Search for the cell housing the specified text and yield its [x, y] center coordinate. 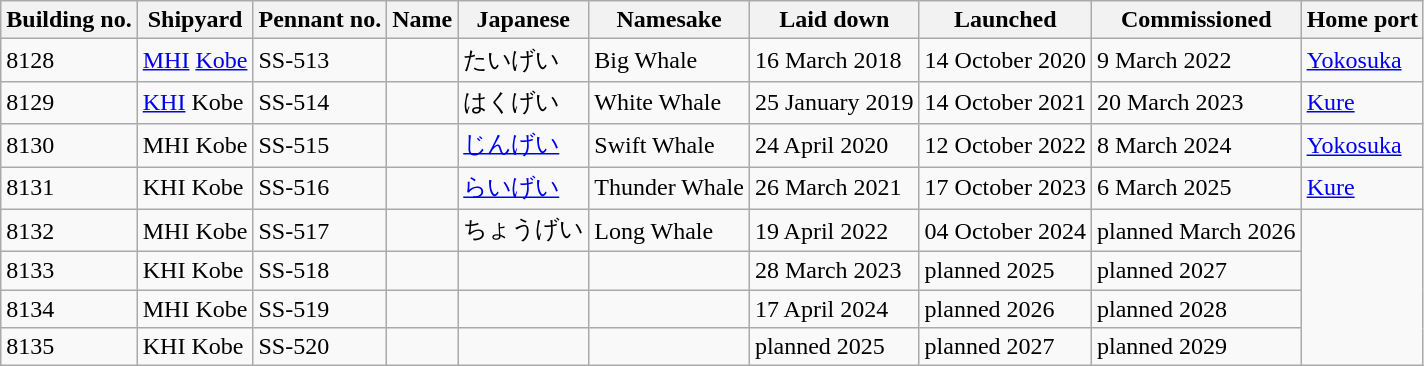
planned 2028 [1196, 309]
Name [422, 20]
Japanese [524, 20]
Commissioned [1196, 20]
SS-515 [320, 146]
Shipyard [195, 20]
17 April 2024 [834, 309]
Big Whale [670, 60]
SS-520 [320, 347]
SS-513 [320, 60]
9 March 2022 [1196, 60]
SS-516 [320, 188]
12 October 2022 [1005, 146]
6 March 2025 [1196, 188]
28 March 2023 [834, 271]
Thunder Whale [670, 188]
24 April 2020 [834, 146]
8128 [69, 60]
planned 2029 [1196, 347]
Laid down [834, 20]
Pennant no. [320, 20]
8135 [69, 347]
19 April 2022 [834, 230]
8132 [69, 230]
04 October 2024 [1005, 230]
Building no. [69, 20]
14 October 2021 [1005, 102]
SS-519 [320, 309]
SS-518 [320, 271]
8 March 2024 [1196, 146]
planned March 2026 [1196, 230]
8131 [69, 188]
はくげい [524, 102]
8129 [69, 102]
8134 [69, 309]
White Whale [670, 102]
SS-514 [320, 102]
14 October 2020 [1005, 60]
25 January 2019 [834, 102]
らいげい [524, 188]
Swift Whale [670, 146]
8133 [69, 271]
20 March 2023 [1196, 102]
17 October 2023 [1005, 188]
Namesake [670, 20]
SS-517 [320, 230]
Launched [1005, 20]
8130 [69, 146]
Long Whale [670, 230]
たいげい [524, 60]
16 March 2018 [834, 60]
Home port [1362, 20]
26 March 2021 [834, 188]
ちょうげい [524, 230]
planned 2026 [1005, 309]
じんげい [524, 146]
